Output the [X, Y] coordinate of the center of the cell containing the given text.  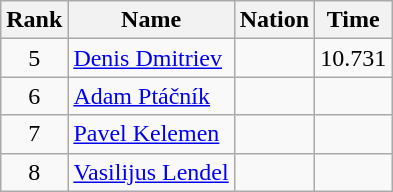
7 [34, 134]
Pavel Kelemen [151, 134]
Rank [34, 20]
8 [34, 172]
Denis Dmitriev [151, 58]
Adam Ptáčník [151, 96]
10.731 [354, 58]
Nation [274, 20]
Name [151, 20]
Time [354, 20]
5 [34, 58]
6 [34, 96]
Vasilijus Lendel [151, 172]
